Capture the cell that displays the provided text and extract its (X, Y) central coordinate. 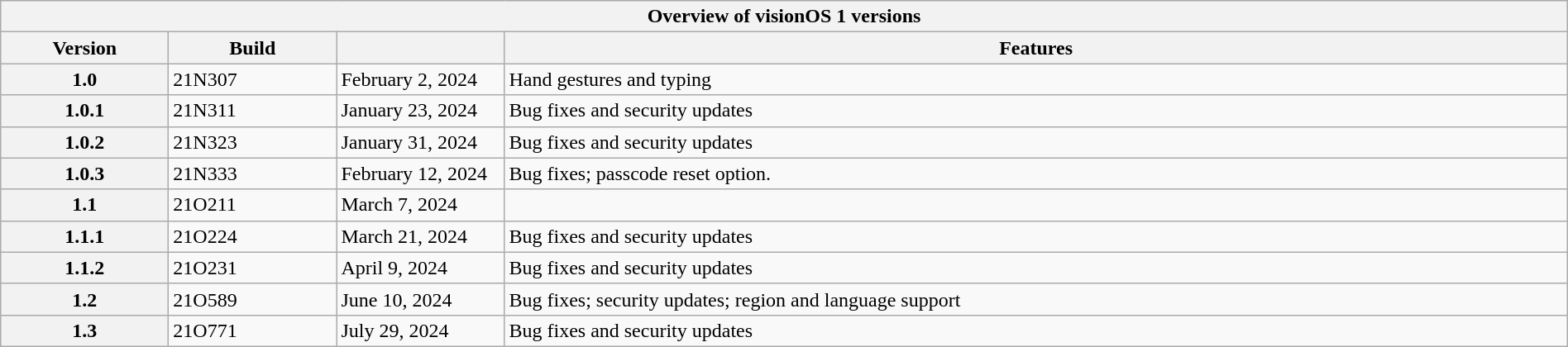
21N323 (253, 142)
1.1 (84, 205)
Features (1035, 48)
July 29, 2024 (420, 330)
Build (253, 48)
Hand gestures and typing (1035, 79)
1.1.1 (84, 236)
1.0.2 (84, 142)
February 2, 2024 (420, 79)
Bug fixes; passcode reset option. (1035, 173)
April 9, 2024 (420, 268)
1.0.1 (84, 111)
21O211 (253, 205)
March 7, 2024 (420, 205)
21N307 (253, 79)
1.0 (84, 79)
1.2 (84, 299)
1.0.3 (84, 173)
January 23, 2024 (420, 111)
21O771 (253, 330)
21O231 (253, 268)
Version (84, 48)
21O589 (253, 299)
March 21, 2024 (420, 236)
1.1.2 (84, 268)
Bug fixes; security updates; region and language support (1035, 299)
1.3 (84, 330)
21N311 (253, 111)
January 31, 2024 (420, 142)
June 10, 2024 (420, 299)
21N333 (253, 173)
February 12, 2024 (420, 173)
21O224 (253, 236)
Overview of visionOS 1 versions (784, 17)
